Pinpoint the cell where the given text exists, returning its (x, y) midpoint coordinate. 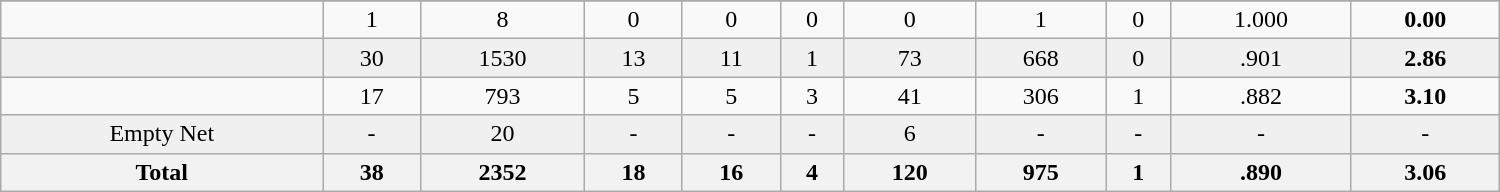
2.86 (1425, 58)
41 (910, 96)
38 (372, 172)
3 (812, 96)
1.000 (1260, 20)
.882 (1260, 96)
6 (910, 134)
668 (1040, 58)
120 (910, 172)
306 (1040, 96)
30 (372, 58)
3.10 (1425, 96)
793 (502, 96)
11 (731, 58)
Empty Net (162, 134)
8 (502, 20)
0.00 (1425, 20)
2352 (502, 172)
20 (502, 134)
975 (1040, 172)
.901 (1260, 58)
1530 (502, 58)
13 (634, 58)
3.06 (1425, 172)
Total (162, 172)
.890 (1260, 172)
16 (731, 172)
73 (910, 58)
17 (372, 96)
4 (812, 172)
18 (634, 172)
